Determine the [x, y] coordinate at the center of the cell enclosing the given text.  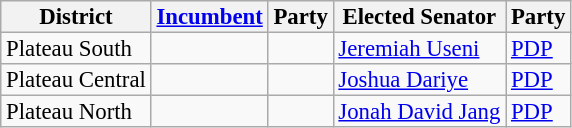
Joshua Dariye [420, 80]
Plateau Central [76, 80]
District [76, 17]
Jeremiah Useni [420, 49]
Plateau South [76, 49]
Jonah David Jang [420, 112]
Elected Senator [420, 17]
Incumbent [210, 17]
Plateau North [76, 112]
